For the text-containing cell, return its midpoint in (x, y) coordinate format. 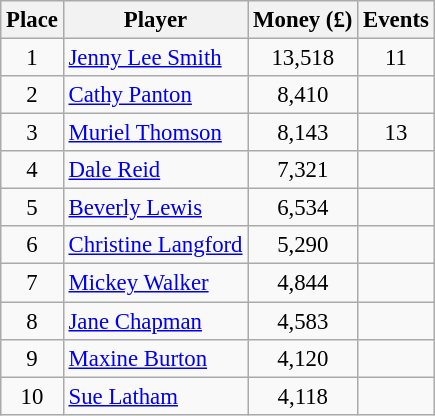
7,321 (303, 170)
4,118 (303, 396)
2 (32, 95)
13,518 (303, 58)
13 (396, 133)
Jenny Lee Smith (156, 58)
4,120 (303, 358)
Muriel Thomson (156, 133)
8,410 (303, 95)
Jane Chapman (156, 321)
8 (32, 321)
4,844 (303, 283)
5 (32, 208)
Cathy Panton (156, 95)
Dale Reid (156, 170)
Mickey Walker (156, 283)
Money (£) (303, 20)
5,290 (303, 245)
Events (396, 20)
4 (32, 170)
Player (156, 20)
1 (32, 58)
Sue Latham (156, 396)
Place (32, 20)
Christine Langford (156, 245)
3 (32, 133)
4,583 (303, 321)
8,143 (303, 133)
Beverly Lewis (156, 208)
6 (32, 245)
7 (32, 283)
Maxine Burton (156, 358)
9 (32, 358)
6,534 (303, 208)
11 (396, 58)
10 (32, 396)
